For the text-containing cell, return its midpoint in (X, Y) coordinate format. 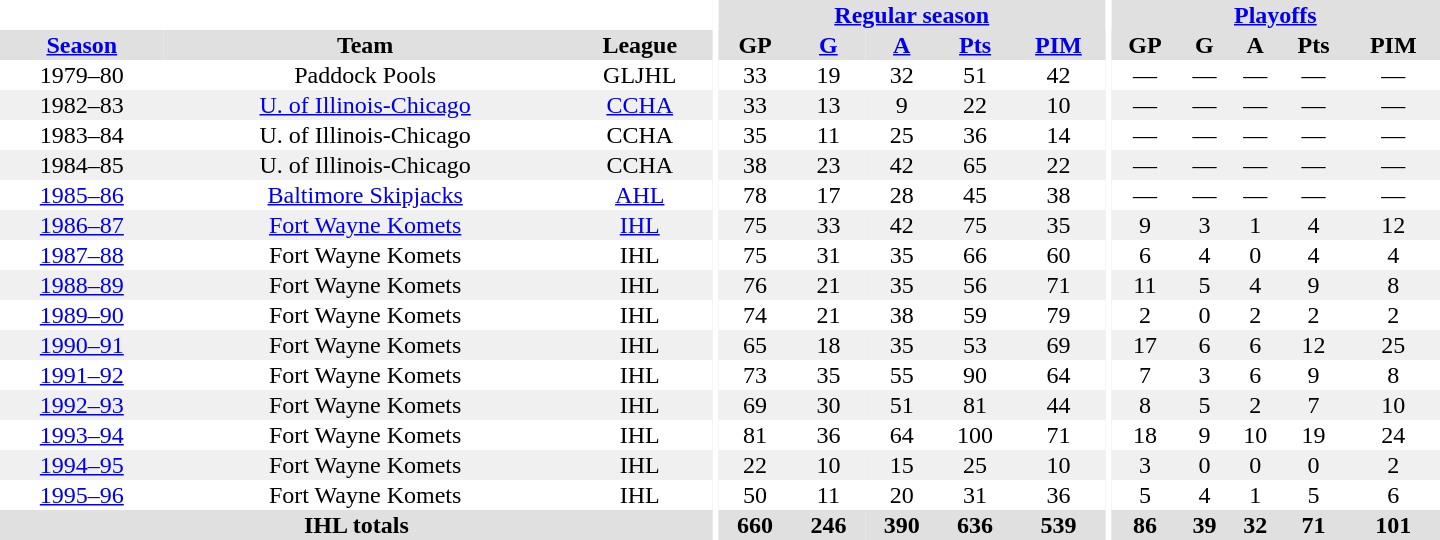
1987–88 (82, 255)
23 (828, 165)
660 (754, 525)
20 (902, 495)
GLJHL (640, 75)
45 (974, 195)
28 (902, 195)
League (640, 45)
90 (974, 375)
539 (1058, 525)
13 (828, 105)
53 (974, 345)
1994–95 (82, 465)
1990–91 (82, 345)
IHL totals (356, 525)
101 (1393, 525)
1992–93 (82, 405)
56 (974, 285)
Team (366, 45)
AHL (640, 195)
390 (902, 525)
246 (828, 525)
Baltimore Skipjacks (366, 195)
78 (754, 195)
50 (754, 495)
73 (754, 375)
Season (82, 45)
1988–89 (82, 285)
15 (902, 465)
1995–96 (82, 495)
30 (828, 405)
1991–92 (82, 375)
79 (1058, 315)
44 (1058, 405)
1982–83 (82, 105)
14 (1058, 135)
1985–86 (82, 195)
Playoffs (1276, 15)
66 (974, 255)
76 (754, 285)
1986–87 (82, 225)
1983–84 (82, 135)
59 (974, 315)
Regular season (912, 15)
60 (1058, 255)
39 (1204, 525)
1984–85 (82, 165)
55 (902, 375)
100 (974, 435)
636 (974, 525)
1979–80 (82, 75)
86 (1145, 525)
1993–94 (82, 435)
24 (1393, 435)
74 (754, 315)
Paddock Pools (366, 75)
1989–90 (82, 315)
